Locate the cell with the specified text and output its (X, Y) center coordinate. 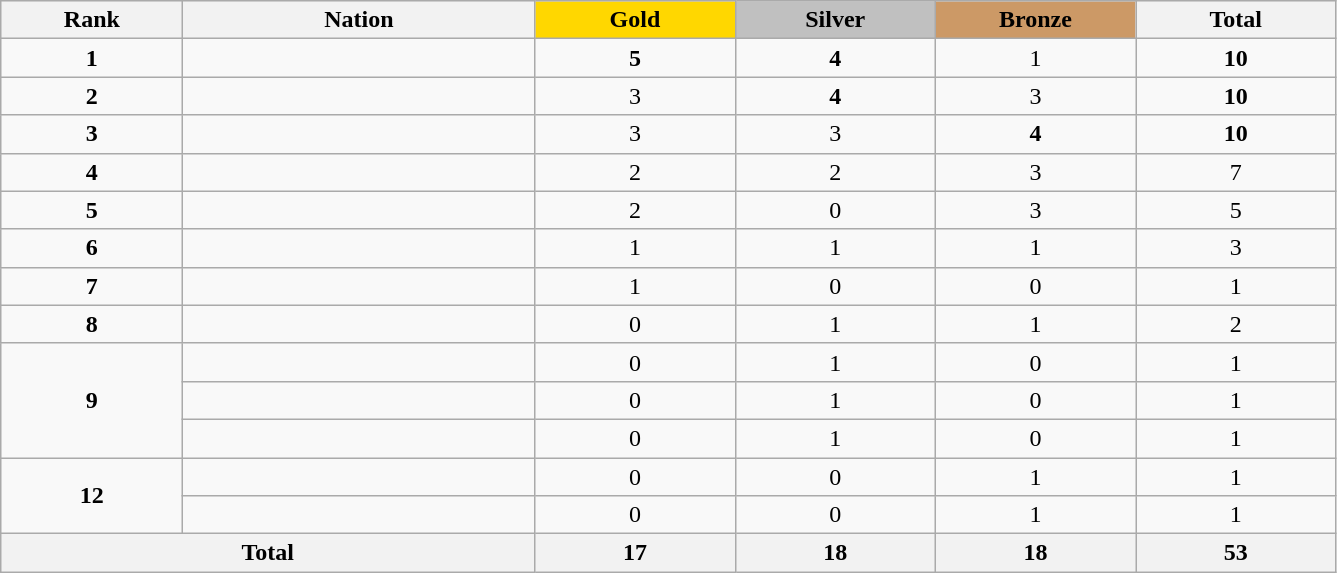
8 (92, 324)
6 (92, 248)
53 (1236, 553)
Bronze (1035, 20)
Silver (835, 20)
12 (92, 496)
Nation (359, 20)
Gold (635, 20)
9 (92, 400)
Rank (92, 20)
17 (635, 553)
